Extract the (X, Y) coordinate from the center of the cell holding the provided text.  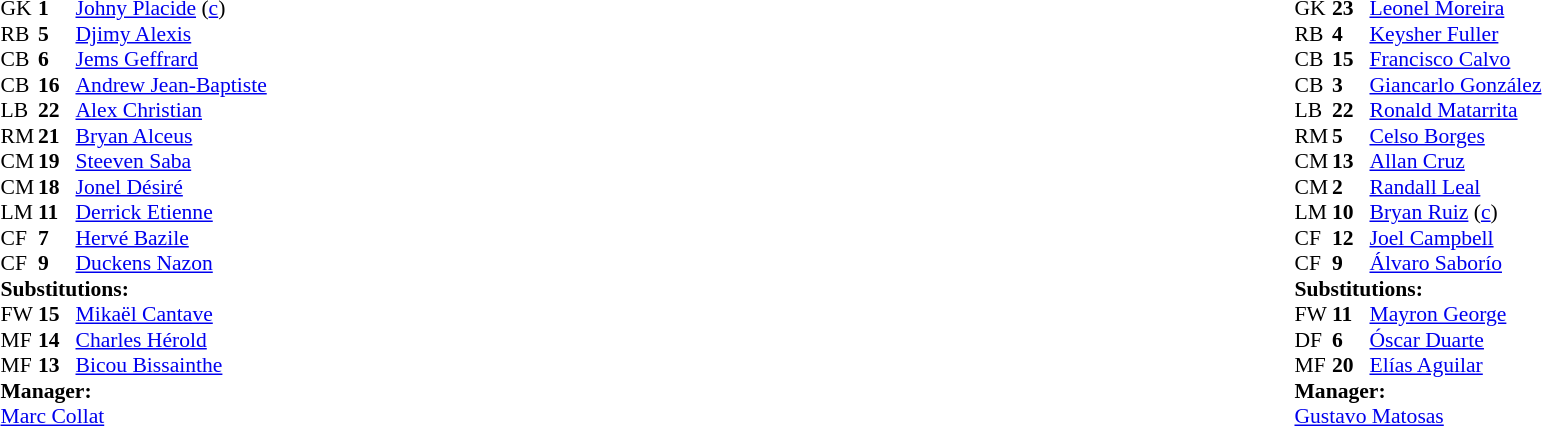
Bryan Alceus (172, 136)
4 (1351, 34)
Ronald Matarrita (1455, 111)
Jems Geffrard (172, 59)
Óscar Duarte (1455, 340)
Joel Campbell (1455, 238)
Jonel Désiré (172, 187)
Charles Hérold (172, 340)
19 (57, 161)
Alex Christian (172, 111)
Bryan Ruiz (c) (1455, 213)
Duckens Nazon (172, 263)
Mayron George (1455, 315)
10 (1351, 213)
Elías Aguilar (1455, 365)
14 (57, 340)
Bicou Bissainthe (172, 365)
7 (57, 238)
Randall Leal (1455, 187)
2 (1351, 187)
Francisco Calvo (1455, 59)
DF (1313, 340)
Keysher Fuller (1455, 34)
21 (57, 136)
Giancarlo González (1455, 85)
Derrick Etienne (172, 213)
12 (1351, 238)
18 (57, 187)
Álvaro Saborío (1455, 263)
Andrew Jean-Baptiste (172, 85)
Celso Borges (1455, 136)
20 (1351, 365)
Hervé Bazile (172, 238)
Mikaël Cantave (172, 315)
3 (1351, 85)
Djimy Alexis (172, 34)
Steeven Saba (172, 161)
16 (57, 85)
Allan Cruz (1455, 161)
